Pinpoint the cell where the given text exists, returning its [X, Y] midpoint coordinate. 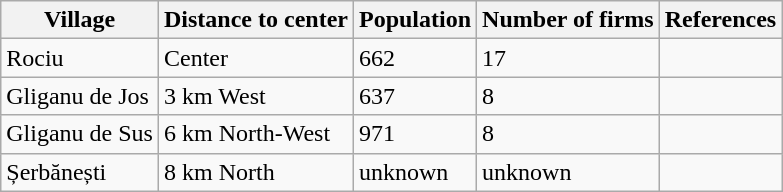
8 km North [256, 172]
References [720, 20]
637 [414, 96]
Number of firms [568, 20]
Șerbănești [80, 172]
Distance to center [256, 20]
Rociu [80, 58]
971 [414, 134]
Village [80, 20]
3 km West [256, 96]
662 [414, 58]
Gliganu de Jos [80, 96]
Gliganu de Sus [80, 134]
6 km North-West [256, 134]
17 [568, 58]
Population [414, 20]
Center [256, 58]
